Scan for the cell matching the given text and deliver its (X, Y) coordinate at center. 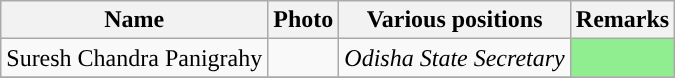
Suresh Chandra Panigrahy (134, 58)
Name (134, 20)
Photo (304, 20)
Various positions (454, 20)
Odisha State Secretary (454, 58)
Remarks (622, 20)
